Identify which cell holds the provided text, then report its [X, Y] central coordinate. 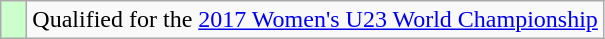
Qualified for the 2017 Women's U23 World Championship [316, 20]
